Provide the (x, y) coordinate of the cell's center where the given text is located.  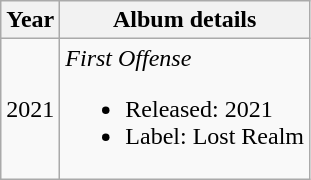
Album details (185, 20)
First OffenseReleased: 2021Label: Lost Realm (185, 109)
2021 (30, 109)
Year (30, 20)
